Capture the cell that displays the provided text and extract its (X, Y) central coordinate. 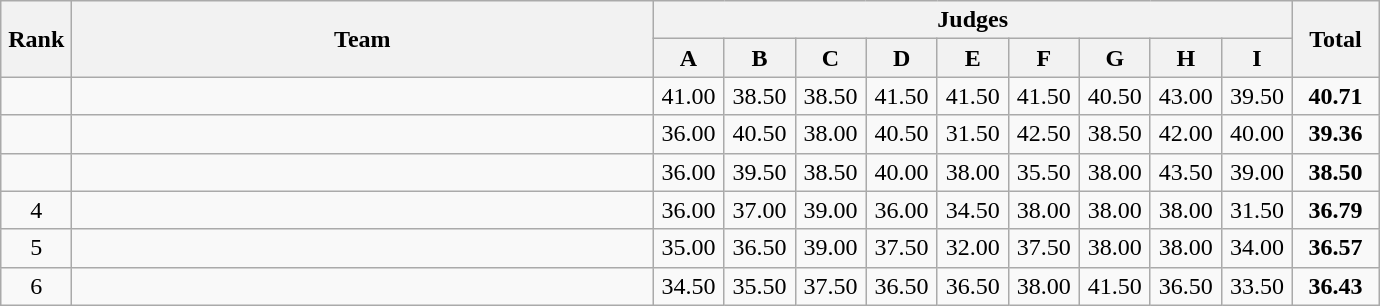
B (760, 58)
37.00 (760, 210)
36.79 (1335, 210)
C (830, 58)
D (902, 58)
36.43 (1335, 286)
5 (36, 248)
41.00 (688, 96)
36.57 (1335, 248)
A (688, 58)
42.50 (1044, 134)
G (1114, 58)
43.50 (1186, 172)
F (1044, 58)
Team (362, 39)
I (1256, 58)
Rank (36, 39)
40.71 (1335, 96)
39.36 (1335, 134)
Total (1335, 39)
33.50 (1256, 286)
Judges (973, 20)
H (1186, 58)
4 (36, 210)
35.00 (688, 248)
E (972, 58)
32.00 (972, 248)
34.00 (1256, 248)
43.00 (1186, 96)
42.00 (1186, 134)
6 (36, 286)
